Provide the [x, y] coordinate of the cell's center where the given text is located.  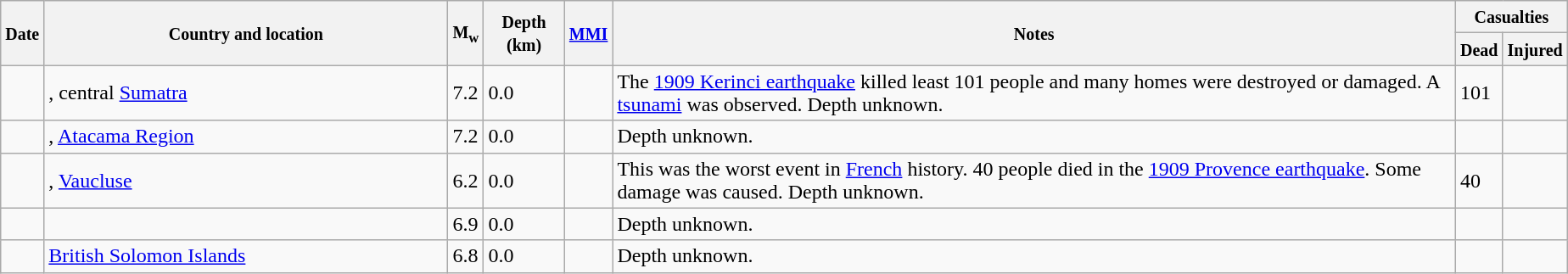
MMI [589, 33]
Casualties [1511, 17]
6.9 [466, 224]
Dead [1479, 49]
6.8 [466, 256]
Depth (km) [524, 33]
40 [1479, 180]
Mw [466, 33]
, Vaucluse [246, 180]
Notes [1034, 33]
, Atacama Region [246, 137]
This was the worst event in French history. 40 people died in the 1909 Provence earthquake. Some damage was caused. Depth unknown. [1034, 180]
, central Sumatra [246, 93]
101 [1479, 93]
6.2 [466, 180]
Country and location [246, 33]
British Solomon Islands [246, 256]
Date [22, 33]
The 1909 Kerinci earthquake killed least 101 people and many homes were destroyed or damaged. A tsunami was observed. Depth unknown. [1034, 93]
Injured [1535, 49]
